From the cell containing the given text, extract its center point as (x, y) coordinate. 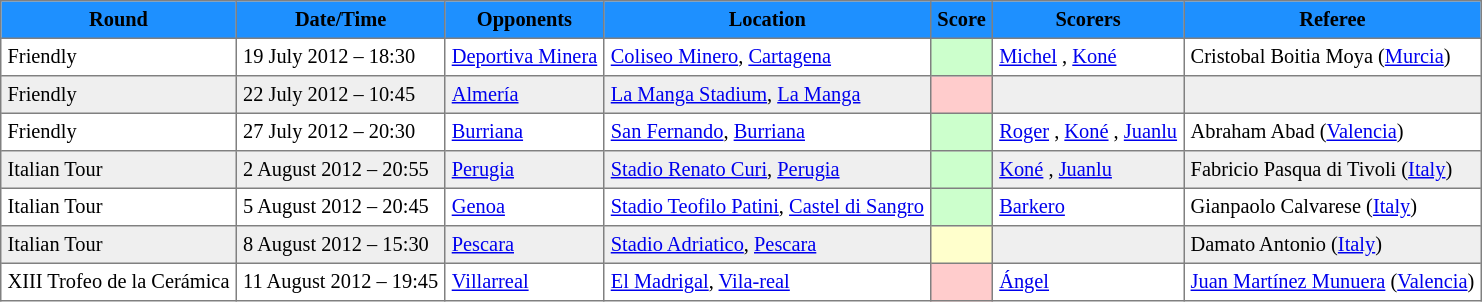
Gianpaolo Calvarese (Italy) (1332, 207)
San Fernando, Burriana (768, 132)
Genoa (524, 207)
27 July 2012 – 20:30 (340, 132)
Stadio Adriatico, Pescara (768, 245)
Roger , Koné , Juanlu (1088, 132)
Stadio Renato Curi, Perugia (768, 170)
Stadio Teofilo Patini, Castel di Sangro (768, 207)
Perugia (524, 170)
Coliseo Minero, Cartagena (768, 57)
Cristobal Boitia Moya (Murcia) (1332, 57)
Referee (1332, 20)
Juan Martínez Munuera (Valencia) (1332, 282)
8 August 2012 – 15:30 (340, 245)
Pescara (524, 245)
Damato Antonio (Italy) (1332, 245)
Date/Time (340, 20)
Burriana (524, 132)
Fabricio Pasqua di Tivoli (Italy) (1332, 170)
Opponents (524, 20)
5 August 2012 – 20:45 (340, 207)
Location (768, 20)
Ángel (1088, 282)
XIII Trofeo de la Cerámica (118, 282)
Deportiva Minera (524, 57)
Abraham Abad (Valencia) (1332, 132)
Barkero (1088, 207)
Michel , Koné (1088, 57)
Almería (524, 95)
Villarreal (524, 282)
Score (962, 20)
Scorers (1088, 20)
El Madrigal, Vila-real (768, 282)
Round (118, 20)
2 August 2012 – 20:55 (340, 170)
11 August 2012 – 19:45 (340, 282)
Koné , Juanlu (1088, 170)
22 July 2012 – 10:45 (340, 95)
La Manga Stadium, La Manga (768, 95)
19 July 2012 – 18:30 (340, 57)
